Return the [x, y] coordinate for the center point of the cell that contains the specified text.  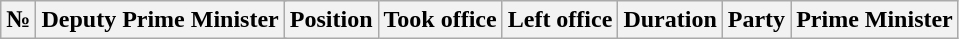
Prime Minister [875, 20]
Deputy Prime Minister [160, 20]
Position [331, 20]
№ [18, 20]
Took office [440, 20]
Party [756, 20]
Duration [670, 20]
Left office [560, 20]
